Extract the [x, y] coordinate from the center of the cell holding the provided text.  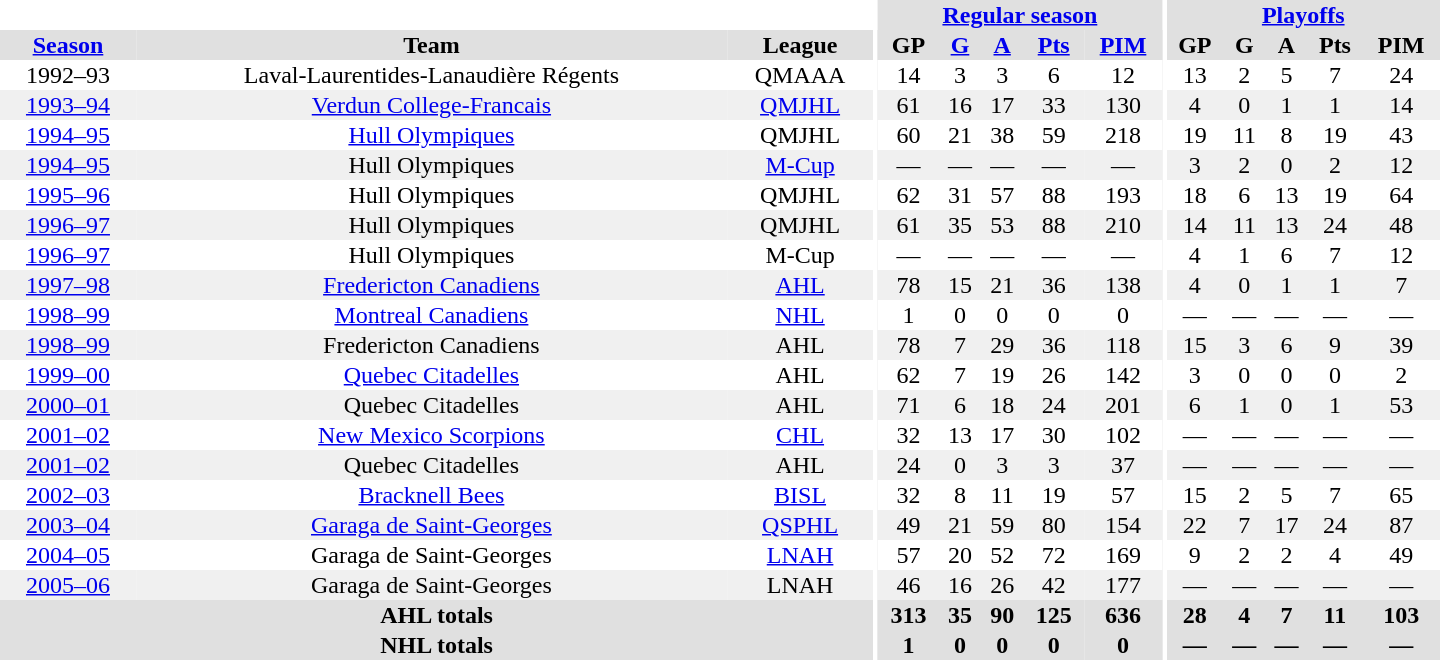
313 [908, 615]
NHL totals [436, 645]
Verdun College-Francais [432, 105]
118 [1123, 345]
37 [1123, 465]
28 [1194, 615]
2002–03 [68, 495]
138 [1123, 285]
46 [908, 585]
142 [1123, 375]
1995–96 [68, 195]
CHL [800, 435]
1992–93 [68, 75]
QSPHL [800, 525]
154 [1123, 525]
102 [1123, 435]
BISL [800, 495]
Season [68, 45]
1993–94 [68, 105]
QMAAA [800, 75]
64 [1401, 195]
52 [1002, 555]
87 [1401, 525]
20 [960, 555]
90 [1002, 615]
NHL [800, 315]
2005–06 [68, 585]
2003–04 [68, 525]
22 [1194, 525]
42 [1054, 585]
43 [1401, 135]
125 [1054, 615]
177 [1123, 585]
218 [1123, 135]
193 [1123, 195]
31 [960, 195]
130 [1123, 105]
Playoffs [1303, 15]
Team [432, 45]
65 [1401, 495]
1999–00 [68, 375]
29 [1002, 345]
1997–98 [68, 285]
103 [1401, 615]
33 [1054, 105]
169 [1123, 555]
AHL totals [436, 615]
210 [1123, 225]
72 [1054, 555]
Regular season [1020, 15]
2000–01 [68, 405]
636 [1123, 615]
New Mexico Scorpions [432, 435]
Bracknell Bees [432, 495]
Laval-Laurentides-Lanaudière Régents [432, 75]
League [800, 45]
71 [908, 405]
39 [1401, 345]
30 [1054, 435]
48 [1401, 225]
80 [1054, 525]
60 [908, 135]
Montreal Canadiens [432, 315]
201 [1123, 405]
38 [1002, 135]
2004–05 [68, 555]
